Pinpoint the cell where the given text exists, returning its (x, y) midpoint coordinate. 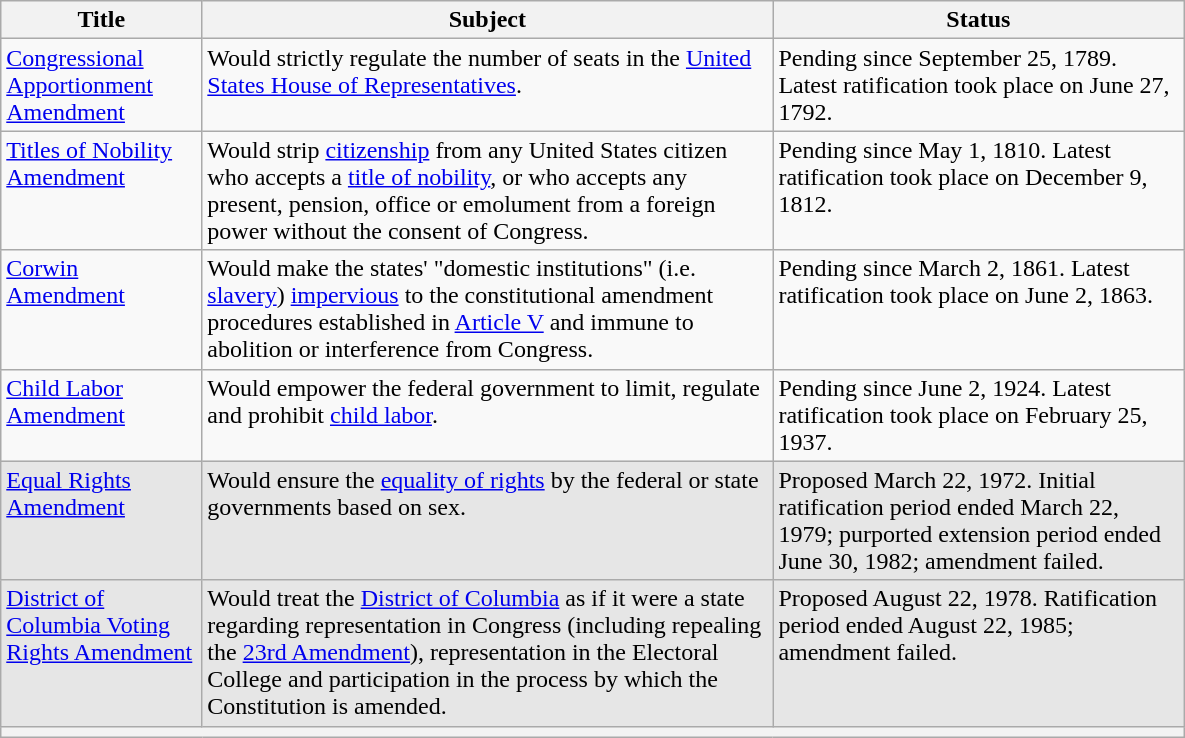
Proposed March 22, 1972. Initial ratification period ended March 22, 1979; purported extension period ended June 30, 1982; amendment failed. (978, 520)
Pending since May 1, 1810. Latest ratification took place on December 9, 1812. (978, 190)
Would strictly regulate the number of seats in the United States House of Representatives. (488, 85)
District of Columbia Voting Rights Amendment (102, 653)
Child Labor Amendment (102, 415)
Titles of Nobility Amendment (102, 190)
Subject (488, 20)
Proposed August 22, 1978. Ratification period ended August 22, 1985; amendment failed. (978, 653)
Corwin Amendment (102, 310)
Would ensure the equality of rights by the federal or state governments based on sex. (488, 520)
Would empower the federal government to limit, regulate and prohibit child labor. (488, 415)
Pending since September 25, 1789. Latest ratification took place on June 27, 1792. (978, 85)
Equal Rights Amendment (102, 520)
Title (102, 20)
Pending since March 2, 1861. Latest ratification took place on June 2, 1863. (978, 310)
Pending since June 2, 1924. Latest ratification took place on February 25, 1937. (978, 415)
Congressional Apportionment Amendment (102, 85)
Status (978, 20)
